Find where the given text appears and provide that cell's center as [X, Y] coordinate. 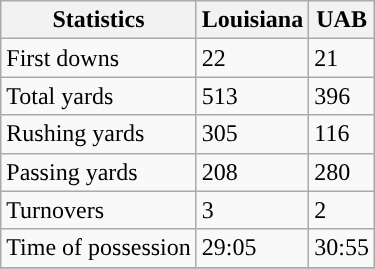
30:55 [342, 248]
Louisiana [252, 20]
396 [342, 96]
Passing yards [99, 172]
116 [342, 134]
First downs [99, 58]
22 [252, 58]
Turnovers [99, 210]
Rushing yards [99, 134]
2 [342, 210]
Statistics [99, 20]
513 [252, 96]
Time of possession [99, 248]
21 [342, 58]
UAB [342, 20]
280 [342, 172]
Total yards [99, 96]
29:05 [252, 248]
3 [252, 210]
208 [252, 172]
305 [252, 134]
